Capture the cell that displays the provided text and extract its [X, Y] central coordinate. 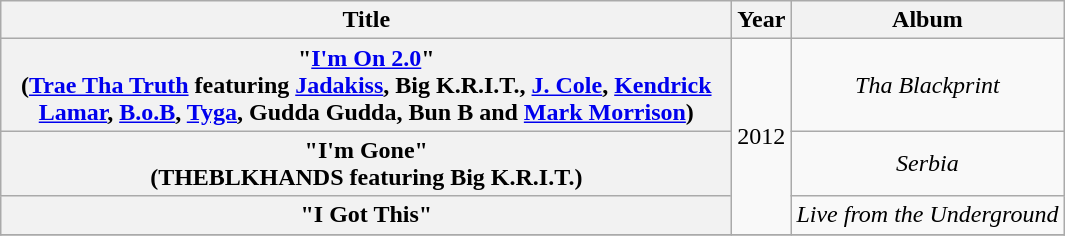
"I'm Gone" (THEBLKHANDS featuring Big K.R.I.T.) [366, 164]
Title [366, 20]
Album [928, 20]
Live from the Underground [928, 215]
Tha Blackprint [928, 85]
"I Got This" [366, 215]
Serbia [928, 164]
"I'm On 2.0"(Trae Tha Truth featuring Jadakiss, Big K.R.I.T., J. Cole, Kendrick Lamar, B.o.B, Tyga, Gudda Gudda, Bun B and Mark Morrison) [366, 85]
Year [762, 20]
2012 [762, 136]
